For the text-containing cell, return its midpoint in (x, y) coordinate format. 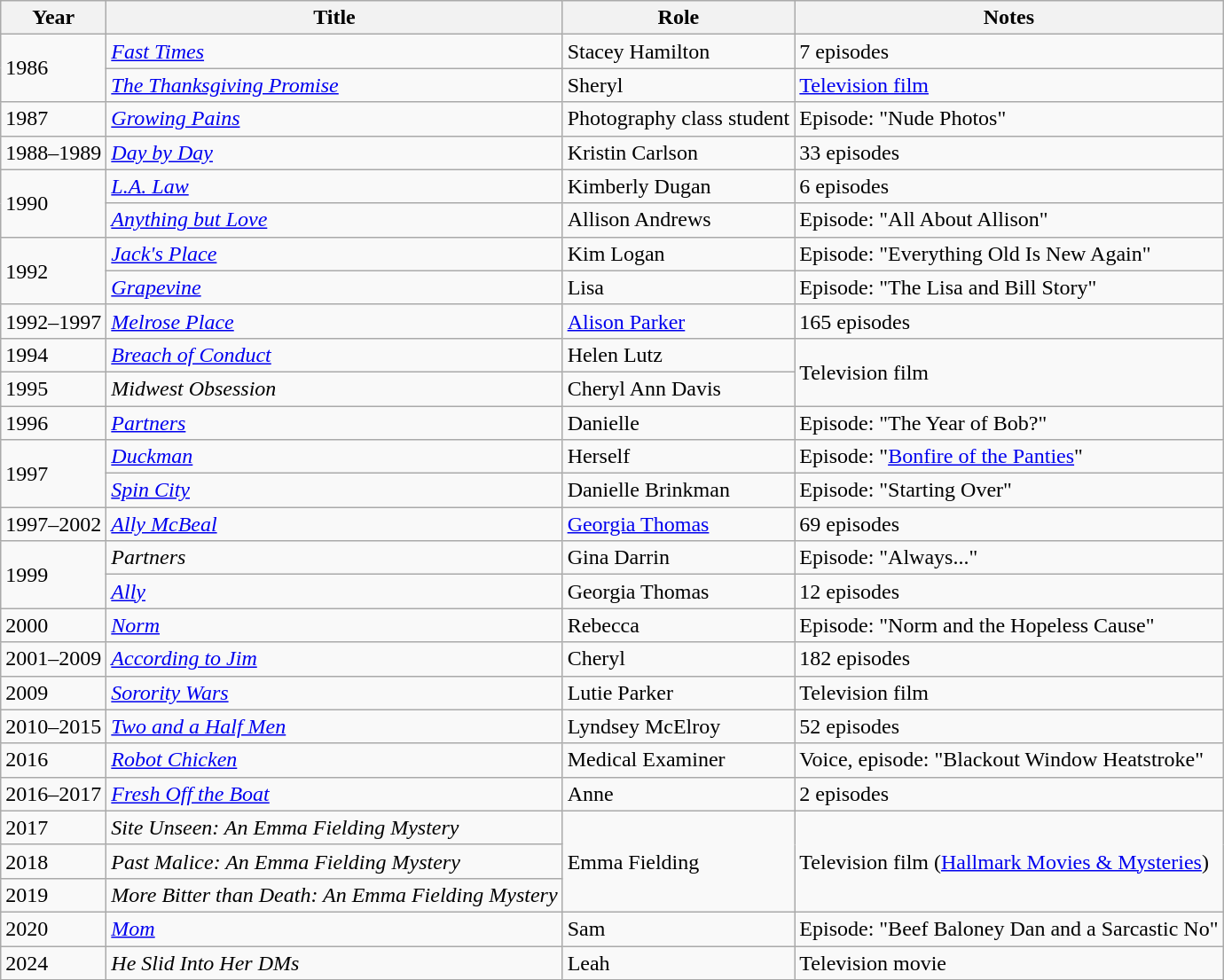
Midwest Obsession (334, 388)
1995 (53, 388)
2016 (53, 760)
The Thanksgiving Promise (334, 85)
Allison Andrews (679, 220)
Medical Examiner (679, 760)
Episode: "The Year of Bob?" (1009, 423)
Danielle Brinkman (679, 490)
Episode: "Bonfire of the Panties" (1009, 457)
Kim Logan (679, 254)
2016–2017 (53, 794)
More Bitter than Death: An Emma Fielding Mystery (334, 895)
2019 (53, 895)
Photography class student (679, 119)
Voice, episode: "Blackout Window Heatstroke" (1009, 760)
Notes (1009, 18)
Spin City (334, 490)
1990 (53, 203)
Helen Lutz (679, 355)
Anything but Love (334, 220)
Duckman (334, 457)
Fast Times (334, 51)
Episode: "Beef Baloney Dan and a Sarcastic No" (1009, 929)
12 episodes (1009, 592)
1992 (53, 270)
Episode: "Norm and the Hopeless Cause" (1009, 625)
Cheryl Ann Davis (679, 388)
Episode: "Starting Over" (1009, 490)
165 episodes (1009, 321)
Episode: "Everything Old Is New Again" (1009, 254)
He Slid Into Her DMs (334, 962)
52 episodes (1009, 726)
Fresh Off the Boat (334, 794)
Anne (679, 794)
Kimberly Dugan (679, 186)
Lyndsey McElroy (679, 726)
2001–2009 (53, 659)
1997–2002 (53, 524)
1999 (53, 575)
2009 (53, 693)
1996 (53, 423)
Cheryl (679, 659)
Television movie (1009, 962)
Norm (334, 625)
Ally (334, 592)
Lisa (679, 287)
Television film (Hallmark Movies & Mysteries) (1009, 861)
182 episodes (1009, 659)
1986 (53, 68)
Sorority Wars (334, 693)
2020 (53, 929)
33 episodes (1009, 153)
Gina Darrin (679, 558)
Episode: "Always..." (1009, 558)
Jack's Place (334, 254)
Grapevine (334, 287)
Episode: "Nude Photos" (1009, 119)
Breach of Conduct (334, 355)
Robot Chicken (334, 760)
Emma Fielding (679, 861)
1992–1997 (53, 321)
Lutie Parker (679, 693)
Mom (334, 929)
Melrose Place (334, 321)
7 episodes (1009, 51)
Site Unseen: An Emma Fielding Mystery (334, 827)
Leah (679, 962)
Past Malice: An Emma Fielding Mystery (334, 861)
2 episodes (1009, 794)
2010–2015 (53, 726)
Kristin Carlson (679, 153)
Alison Parker (679, 321)
Growing Pains (334, 119)
1988–1989 (53, 153)
Episode: "The Lisa and Bill Story" (1009, 287)
1987 (53, 119)
Sam (679, 929)
Stacey Hamilton (679, 51)
Day by Day (334, 153)
Sheryl (679, 85)
Ally McBeal (334, 524)
Year (53, 18)
Herself (679, 457)
Title (334, 18)
2024 (53, 962)
Role (679, 18)
According to Jim (334, 659)
69 episodes (1009, 524)
Episode: "All About Allison" (1009, 220)
2018 (53, 861)
6 episodes (1009, 186)
Two and a Half Men (334, 726)
L.A. Law (334, 186)
1994 (53, 355)
1997 (53, 474)
2017 (53, 827)
2000 (53, 625)
Danielle (679, 423)
Rebecca (679, 625)
